From the cell containing the given text, extract its center point as (X, Y) coordinate. 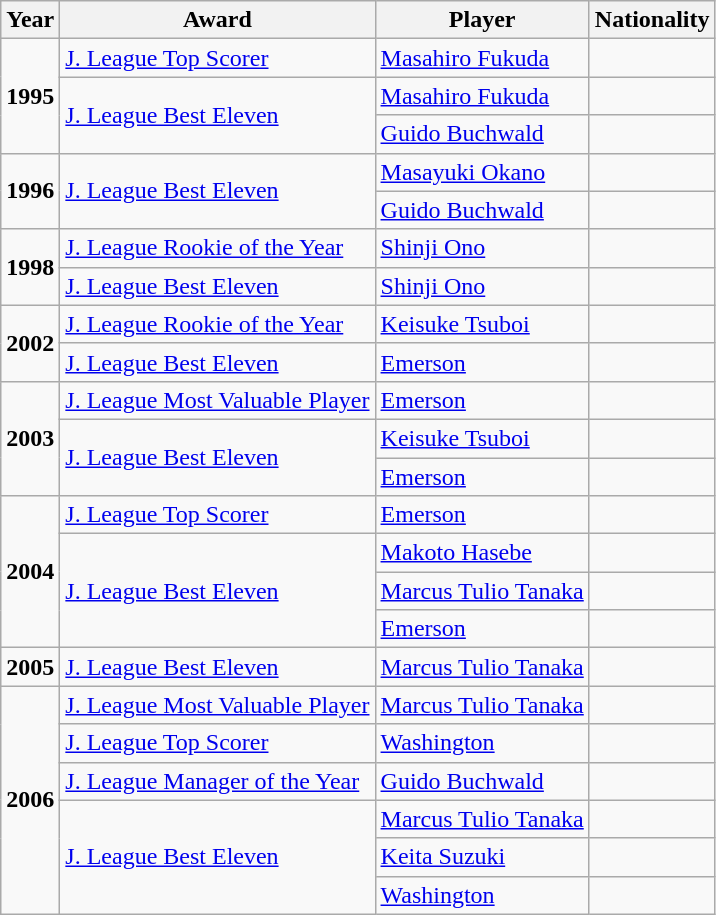
Masayuki Okano (482, 172)
2004 (30, 572)
1996 (30, 191)
2003 (30, 438)
Award (218, 20)
1998 (30, 267)
2006 (30, 800)
Year (30, 20)
J. League Manager of the Year (218, 781)
2002 (30, 343)
Keita Suzuki (482, 857)
Player (482, 20)
Nationality (652, 20)
2005 (30, 667)
1995 (30, 96)
Makoto Hasebe (482, 553)
